Detect which cell encompasses the target text, then output its (x, y) center coordinate. 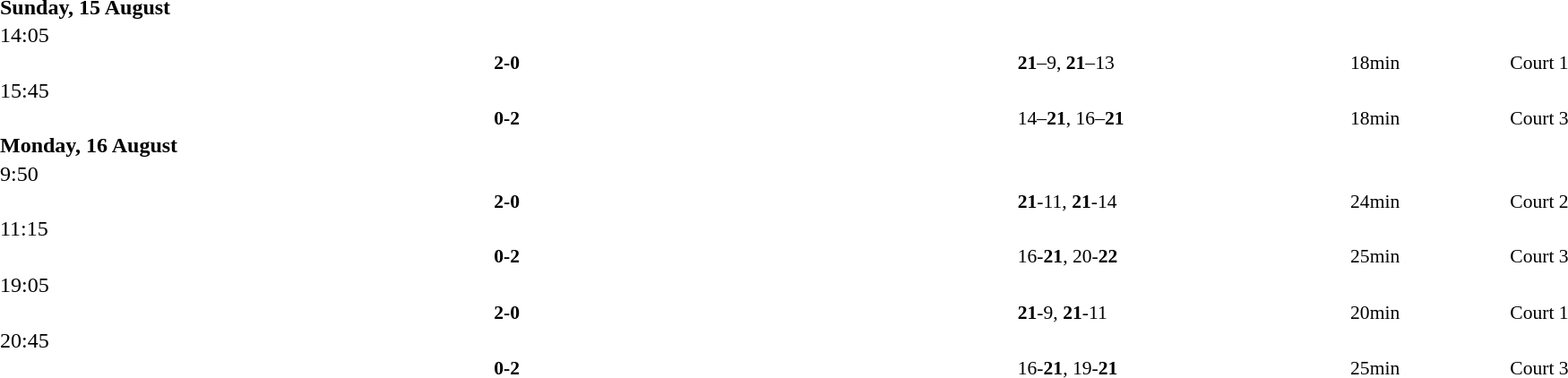
14–21, 16–21 (1182, 118)
24min (1428, 201)
20min (1428, 313)
21-9, 21-11 (1182, 313)
21–9, 21–13 (1182, 63)
21-11, 21-14 (1182, 201)
16-21, 20-22 (1182, 256)
25min (1428, 256)
